Search for the cell housing the specified text and yield its [X, Y] center coordinate. 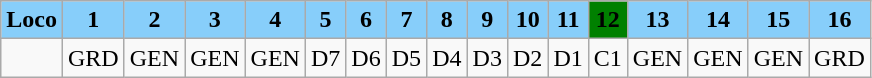
3 [215, 20]
6 [366, 20]
D1 [568, 58]
Loco [32, 20]
11 [568, 20]
D2 [527, 58]
D7 [325, 58]
C1 [608, 58]
10 [527, 20]
15 [778, 20]
9 [487, 20]
1 [93, 20]
12 [608, 20]
4 [275, 20]
D5 [406, 58]
5 [325, 20]
8 [447, 20]
7 [406, 20]
D6 [366, 58]
13 [657, 20]
D3 [487, 58]
D4 [447, 58]
14 [718, 20]
2 [154, 20]
16 [840, 20]
